Search for the cell housing the specified text and yield its (X, Y) center coordinate. 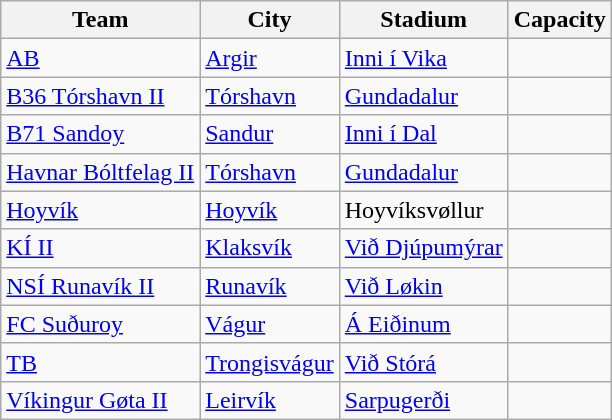
B71 Sandoy (100, 134)
NSÍ Runavík II (100, 286)
Havnar Bóltfelag II (100, 172)
FC Suðuroy (100, 324)
Sandur (270, 134)
Sarpugerði (424, 400)
TB (100, 362)
Klaksvík (270, 248)
Víkingur Gøta II (100, 400)
Við Løkin (424, 286)
B36 Tórshavn II (100, 96)
Team (100, 20)
Capacity (560, 20)
Trongisvágur (270, 362)
Vágur (270, 324)
Stadium (424, 20)
KÍ II (100, 248)
Við Djúpumýrar (424, 248)
Argir (270, 58)
Runavík (270, 286)
Leirvík (270, 400)
City (270, 20)
Hoyvíksvøllur (424, 210)
AB (100, 58)
Við Stórá (424, 362)
Á Eiðinum (424, 324)
Inni í Vika (424, 58)
Inni í Dal (424, 134)
